Extract the [x, y] coordinate from the center of the cell holding the provided text.  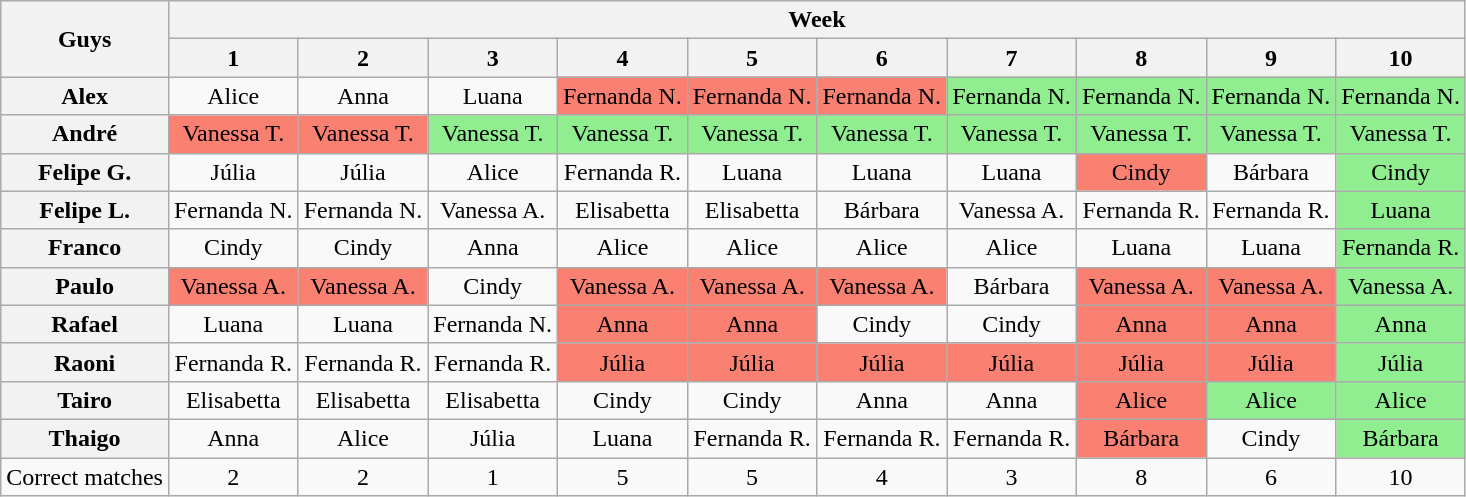
Week [816, 20]
Felipe L. [85, 210]
Tairo [85, 400]
Rafael [85, 324]
Correct matches [85, 477]
Alex [85, 96]
Thaigo [85, 438]
Franco [85, 248]
Paulo [85, 286]
9 [1271, 58]
André [85, 134]
Raoni [85, 362]
Felipe G. [85, 172]
Guys [85, 39]
7 [1012, 58]
